Detect which cell encompasses the target text, then output its (x, y) center coordinate. 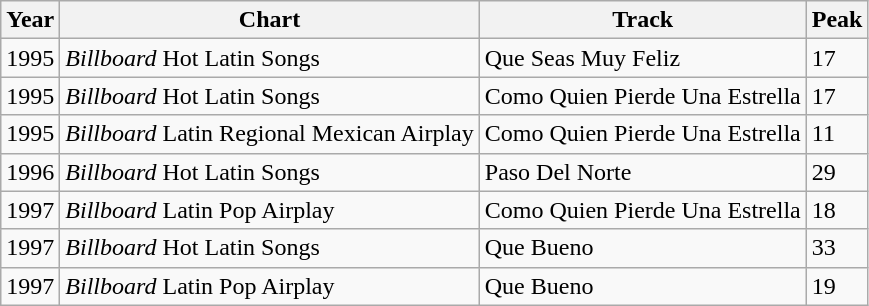
11 (837, 134)
18 (837, 210)
Paso Del Norte (642, 172)
19 (837, 286)
33 (837, 248)
1996 (30, 172)
Chart (270, 20)
Peak (837, 20)
Track (642, 20)
Que Seas Muy Feliz (642, 58)
Billboard Latin Regional Mexican Airplay (270, 134)
Year (30, 20)
29 (837, 172)
